Pinpoint the cell where the given text exists, returning its [X, Y] midpoint coordinate. 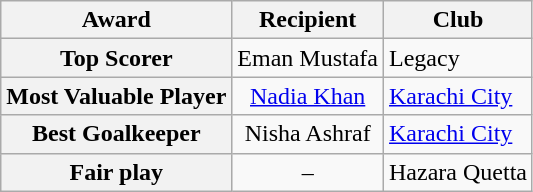
Nisha Ashraf [308, 134]
Nadia Khan [308, 96]
Hazara Quetta [458, 172]
Best Goalkeeper [116, 134]
Club [458, 20]
– [308, 172]
Fair play [116, 172]
Legacy [458, 58]
Most Valuable Player [116, 96]
Award [116, 20]
Recipient [308, 20]
Top Scorer [116, 58]
Eman Mustafa [308, 58]
